Search for the cell housing the specified text and yield its (x, y) center coordinate. 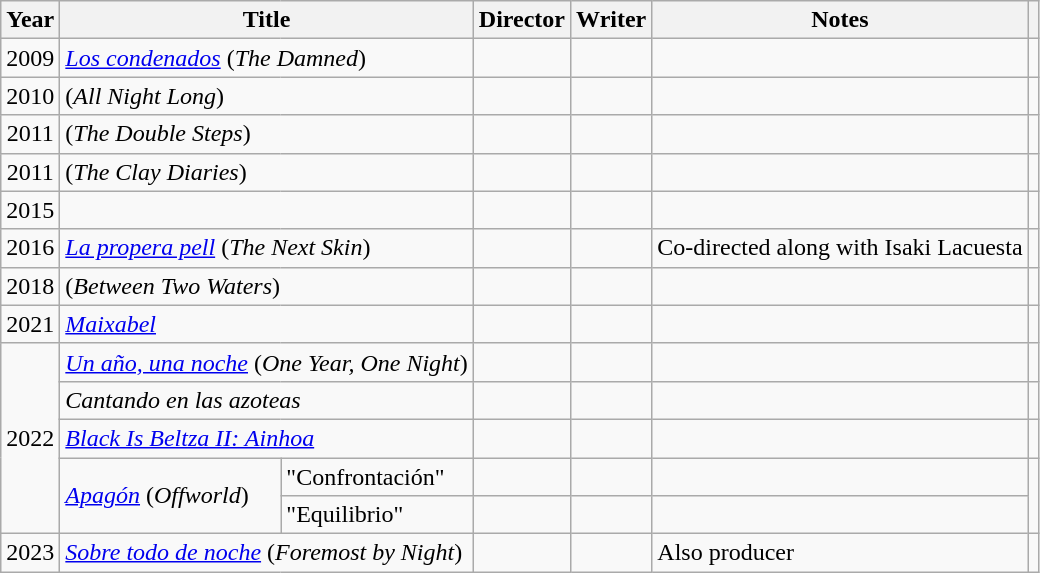
Director (522, 20)
2016 (30, 248)
Cantando en las azoteas (266, 400)
2021 (30, 324)
Year (30, 20)
Los condenados (The Damned) (266, 58)
2009 (30, 58)
2022 (30, 438)
La propera pell (The Next Skin) (266, 248)
Co-directed along with Isaki Lacuesta (840, 248)
(All Night Long) (266, 96)
2023 (30, 553)
(The Clay Diaries) (266, 172)
(Between Two Waters) (266, 286)
"Equilibrio" (377, 515)
Sobre todo de noche (Foremost by Night) (266, 553)
Maixabel (266, 324)
(The Double Steps) (266, 134)
Black Is Beltza II: Ainhoa (266, 438)
Notes (840, 20)
2010 (30, 96)
Apagón (Offworld) (170, 496)
Writer (612, 20)
2015 (30, 210)
Title (266, 20)
Un año, una noche (One Year, One Night) (266, 362)
Also producer (840, 553)
"Confrontación" (377, 477)
2018 (30, 286)
